For the text-containing cell, return its midpoint in [x, y] coordinate format. 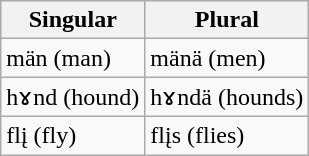
mänä (men) [227, 58]
flį (fly) [73, 135]
Plural [227, 20]
män (man) [73, 58]
flįs (flies) [227, 135]
hɤndä (hounds) [227, 97]
Singular [73, 20]
hɤnd (hound) [73, 97]
